Identify which cell holds the provided text, then report its [X, Y] central coordinate. 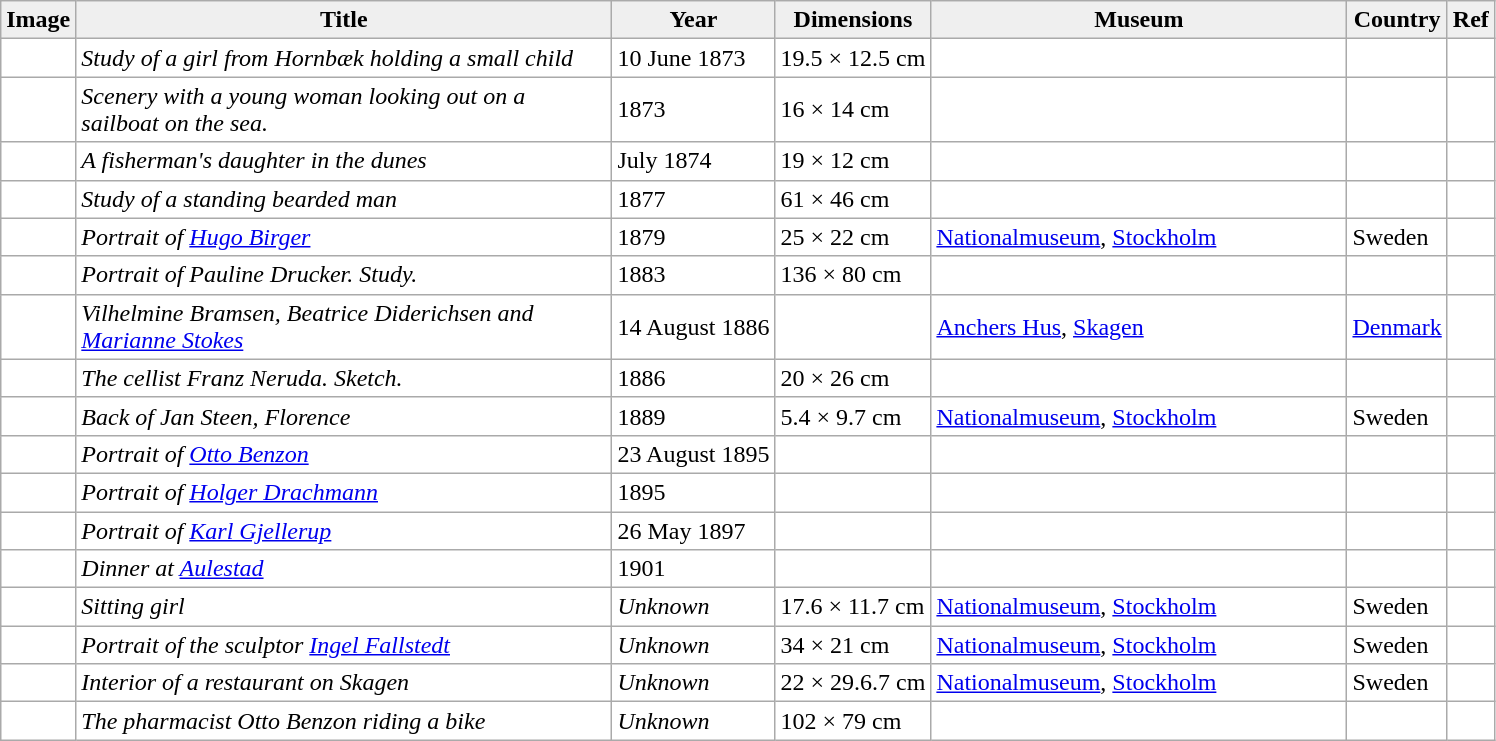
Country [1397, 20]
26 May 1897 [694, 531]
1873 [694, 110]
Dimensions [853, 20]
136 × 80 cm [853, 275]
Year [694, 20]
July 1874 [694, 161]
22 × 29.6.7 cm [853, 683]
Study of a standing bearded man [344, 199]
Museum [1139, 20]
1883 [694, 275]
19 × 12 cm [853, 161]
Back of Jan Steen, Florence [344, 416]
Title [344, 20]
17.6 × 11.7 cm [853, 607]
Denmark [1397, 326]
14 August 1886 [694, 326]
Anchers Hus, Skagen [1139, 326]
Study of a girl from Hornbæk holding a small child [344, 58]
Interior of a restaurant on Skagen [344, 683]
1895 [694, 492]
Portrait of Holger Drachmann [344, 492]
The pharmacist Otto Benzon riding a bike [344, 721]
Vilhelmine Bramsen, Beatrice Diderichsen and Marianne Stokes [344, 326]
Portrait of the sculptor Ingel Fallstedt [344, 645]
Portrait of Pauline Drucker. Study. [344, 275]
23 August 1895 [694, 454]
Portrait of Otto Benzon [344, 454]
Dinner at Aulestad [344, 569]
1886 [694, 378]
Scenery with a young woman looking out on a sailboat on the sea. [344, 110]
20 × 26 cm [853, 378]
The cellist Franz Neruda. Sketch. [344, 378]
25 × 22 cm [853, 237]
102 × 79 cm [853, 721]
1889 [694, 416]
61 × 46 cm [853, 199]
1879 [694, 237]
Image [38, 20]
Portrait of Hugo Birger [344, 237]
Ref [1470, 20]
Portrait of Karl Gjellerup [344, 531]
5.4 × 9.7 cm [853, 416]
34 × 21 cm [853, 645]
A fisherman's daughter in the dunes [344, 161]
19.5 × 12.5 cm [853, 58]
16 × 14 cm [853, 110]
1901 [694, 569]
10 June 1873 [694, 58]
Sitting girl [344, 607]
1877 [694, 199]
